Scan for the cell matching the given text and deliver its (x, y) coordinate at center. 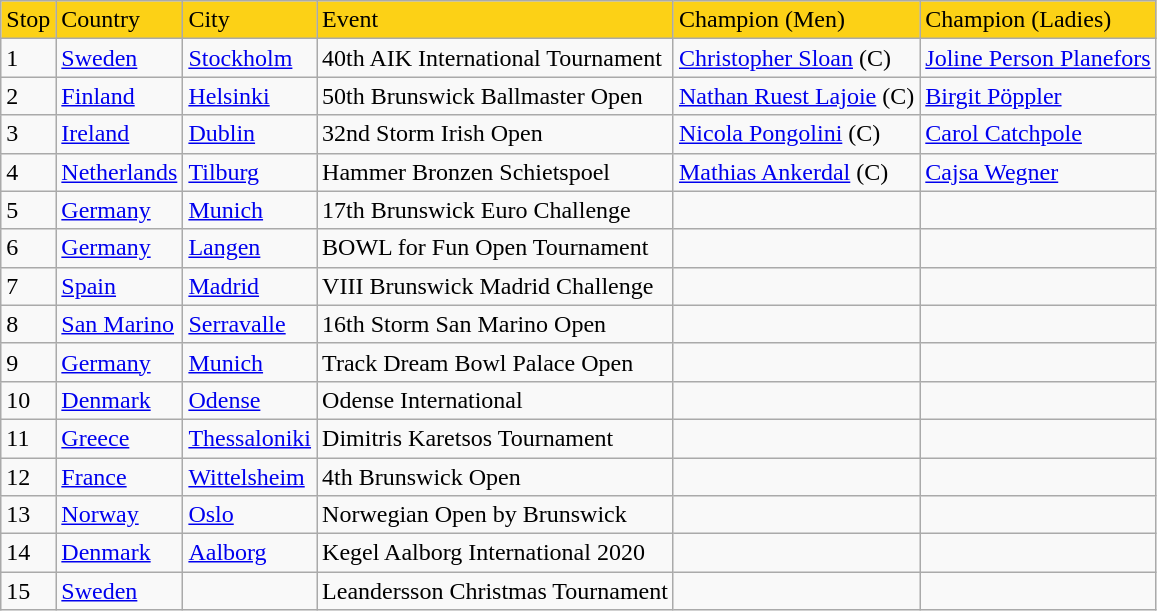
BOWL for Fun Open Tournament (496, 248)
6 (28, 248)
Champion (Ladies) (1038, 20)
8 (28, 324)
Netherlands (120, 172)
Langen (250, 248)
San Marino (120, 324)
Helsinki (250, 96)
Hammer Bronzen Schietspoel (496, 172)
12 (28, 477)
Aalborg (250, 553)
50th Brunswick Ballmaster Open (496, 96)
Odense (250, 400)
1 (28, 58)
4th Brunswick Open (496, 477)
Norway (120, 515)
Serravalle (250, 324)
Kegel Aalborg International 2020 (496, 553)
11 (28, 438)
7 (28, 286)
Wittelsheim (250, 477)
Norwegian Open by Brunswick (496, 515)
Country (120, 20)
Nicola Pongolini (C) (796, 134)
Dimitris Karetsos Tournament (496, 438)
Odense International (496, 400)
Event (496, 20)
France (120, 477)
Oslo (250, 515)
10 (28, 400)
4 (28, 172)
5 (28, 210)
Mathias Ankerdal (C) (796, 172)
Leandersson Christmas Tournament (496, 591)
Champion (Men) (796, 20)
17th Brunswick Euro Challenge (496, 210)
VIII Brunswick Madrid Challenge (496, 286)
32nd Storm Irish Open (496, 134)
Finland (120, 96)
3 (28, 134)
16th Storm San Marino Open (496, 324)
9 (28, 362)
Madrid (250, 286)
City (250, 20)
Cajsa Wegner (1038, 172)
Carol Catchpole (1038, 134)
2 (28, 96)
Greece (120, 438)
40th AIK International Tournament (496, 58)
Tilburg (250, 172)
Track Dream Bowl Palace Open (496, 362)
14 (28, 553)
Thessaloniki (250, 438)
Stop (28, 20)
Ireland (120, 134)
Spain (120, 286)
15 (28, 591)
Stockholm (250, 58)
Christopher Sloan (C) (796, 58)
13 (28, 515)
Dublin (250, 134)
Nathan Ruest Lajoie (C) (796, 96)
Birgit Pöppler (1038, 96)
Joline Person Planefors (1038, 58)
